Detect which cell encompasses the target text, then output its [x, y] center coordinate. 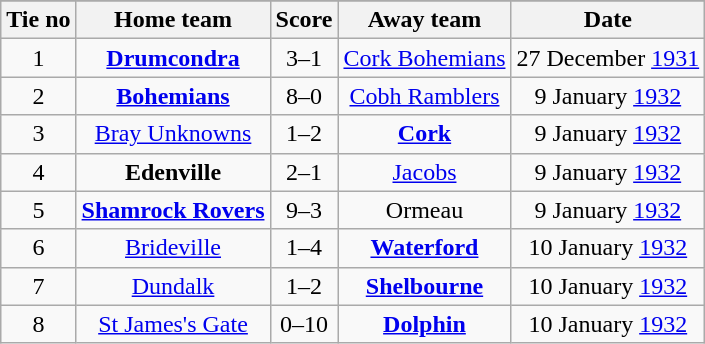
Bray Unknowns [173, 134]
Jacobs [424, 172]
1–4 [304, 248]
6 [38, 248]
8 [38, 324]
Shamrock Rovers [173, 210]
3 [38, 134]
Cork Bohemians [424, 58]
Cork [424, 134]
0–10 [304, 324]
9–3 [304, 210]
Tie no [38, 20]
2 [38, 96]
7 [38, 286]
8–0 [304, 96]
Dolphin [424, 324]
4 [38, 172]
2–1 [304, 172]
Dundalk [173, 286]
St James's Gate [173, 324]
Shelbourne [424, 286]
1 [38, 58]
Cobh Ramblers [424, 96]
Drumcondra [173, 58]
Home team [173, 20]
27 December 1931 [608, 58]
Bohemians [173, 96]
3–1 [304, 58]
Edenville [173, 172]
Waterford [424, 248]
5 [38, 210]
Score [304, 20]
Date [608, 20]
Brideville [173, 248]
Ormeau [424, 210]
Away team [424, 20]
